Return the [x, y] coordinate for the center point of the cell that contains the specified text.  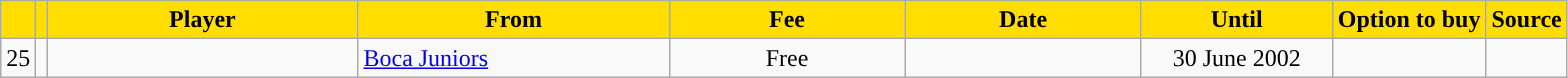
Source [1526, 20]
Fee [787, 20]
From [514, 20]
Free [787, 58]
Player [202, 20]
30 June 2002 [1236, 58]
Date [1023, 20]
Option to buy [1409, 20]
25 [18, 58]
Until [1236, 20]
Boca Juniors [514, 58]
